Identify which cell holds the provided text, then report its (X, Y) central coordinate. 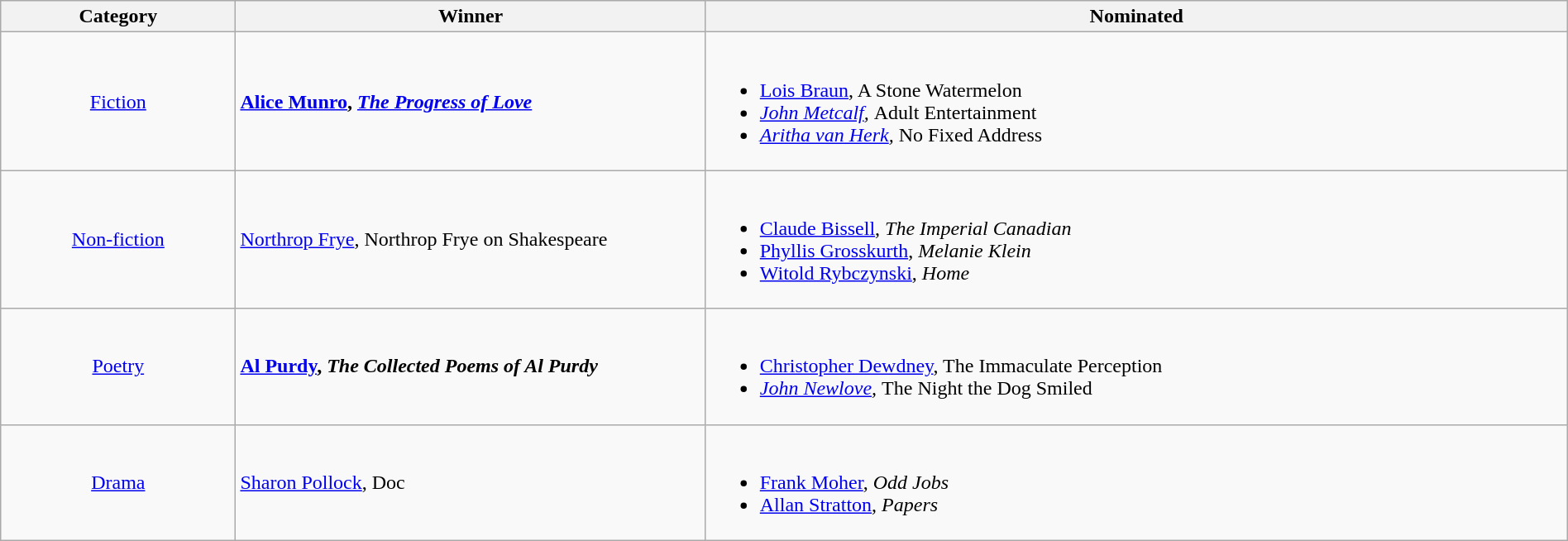
Category (118, 17)
Nominated (1136, 17)
Alice Munro, The Progress of Love (471, 101)
Sharon Pollock, Doc (471, 482)
Al Purdy, The Collected Poems of Al Purdy (471, 366)
Northrop Frye, Northrop Frye on Shakespeare (471, 240)
Winner (471, 17)
Claude Bissell, The Imperial CanadianPhyllis Grosskurth, Melanie KleinWitold Rybczynski, Home (1136, 240)
Fiction (118, 101)
Lois Braun, A Stone WatermelonJohn Metcalf, Adult EntertainmentAritha van Herk, No Fixed Address (1136, 101)
Drama (118, 482)
Non-fiction (118, 240)
Poetry (118, 366)
Frank Moher, Odd JobsAllan Stratton, Papers (1136, 482)
Christopher Dewdney, The Immaculate PerceptionJohn Newlove, The Night the Dog Smiled (1136, 366)
